Pinpoint the cell where the given text exists, returning its (x, y) midpoint coordinate. 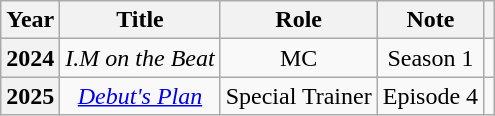
Special Trainer (298, 96)
Season 1 (430, 58)
Episode 4 (430, 96)
Year (30, 20)
Debut's Plan (140, 96)
2025 (30, 96)
MC (298, 58)
Role (298, 20)
Note (430, 20)
Title (140, 20)
I.M on the Beat (140, 58)
2024 (30, 58)
